Find where the given text appears and provide that cell's center as (x, y) coordinate. 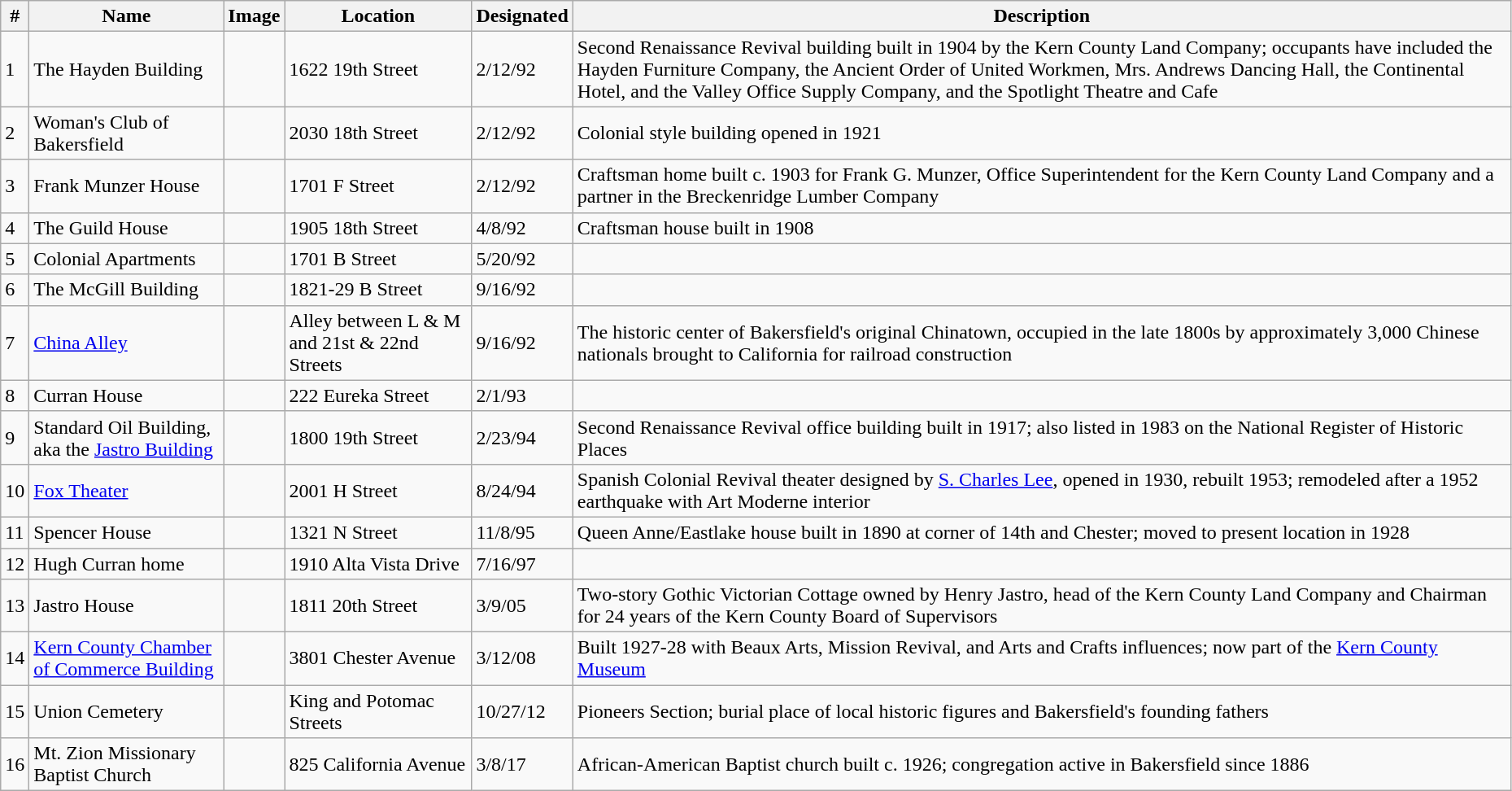
African-American Baptist church built c. 1926; congregation active in Bakersfield since 1886 (1041, 765)
Designated (522, 16)
7 (15, 343)
Queen Anne/Eastlake house built in 1890 at corner of 14th and Chester; moved to present location in 1928 (1041, 532)
5 (15, 259)
1910 Alta Vista Drive (378, 564)
China Alley (127, 343)
Location (378, 16)
6 (15, 290)
1811 20th Street (378, 605)
1701 B Street (378, 259)
13 (15, 605)
1701 F Street (378, 186)
5/20/92 (522, 259)
4 (15, 228)
3801 Chester Avenue (378, 659)
The Hayden Building (127, 69)
Kern County Chamber of Commerce Building (127, 659)
2/1/93 (522, 395)
1821-29 B Street (378, 290)
Curran House (127, 395)
Jastro House (127, 605)
Woman's Club of Bakersfield (127, 133)
Craftsman house built in 1908 (1041, 228)
Mt. Zion Missionary Baptist Church (127, 765)
Frank Munzer House (127, 186)
The McGill Building (127, 290)
4/8/92 (522, 228)
7/16/97 (522, 564)
11/8/95 (522, 532)
3 (15, 186)
Fox Theater (127, 490)
Hugh Curran home (127, 564)
King and Potomac Streets (378, 711)
8 (15, 395)
3/12/08 (522, 659)
Pioneers Section; burial place of local historic figures and Bakersfield's founding fathers (1041, 711)
2001 H Street (378, 490)
# (15, 16)
9 (15, 438)
Name (127, 16)
Alley between L & M and 21st & 22nd Streets (378, 343)
8/24/94 (522, 490)
15 (15, 711)
Built 1927-28 with Beaux Arts, Mission Revival, and Arts and Crafts influences; now part of the Kern County Museum (1041, 659)
1321 N Street (378, 532)
14 (15, 659)
2/23/94 (522, 438)
Colonial style building opened in 1921 (1041, 133)
2 (15, 133)
Description (1041, 16)
10 (15, 490)
1 (15, 69)
12 (15, 564)
Second Renaissance Revival office building built in 1917; also listed in 1983 on the National Register of Historic Places (1041, 438)
1905 18th Street (378, 228)
1622 19th Street (378, 69)
Union Cemetery (127, 711)
825 California Avenue (378, 765)
11 (15, 532)
222 Eureka Street (378, 395)
16 (15, 765)
The Guild House (127, 228)
Spencer House (127, 532)
2030 18th Street (378, 133)
1800 19th Street (378, 438)
3/9/05 (522, 605)
Image (254, 16)
Colonial Apartments (127, 259)
Standard Oil Building, aka the Jastro Building (127, 438)
10/27/12 (522, 711)
3/8/17 (522, 765)
